Locate the cell with the specified text and output its (x, y) center coordinate. 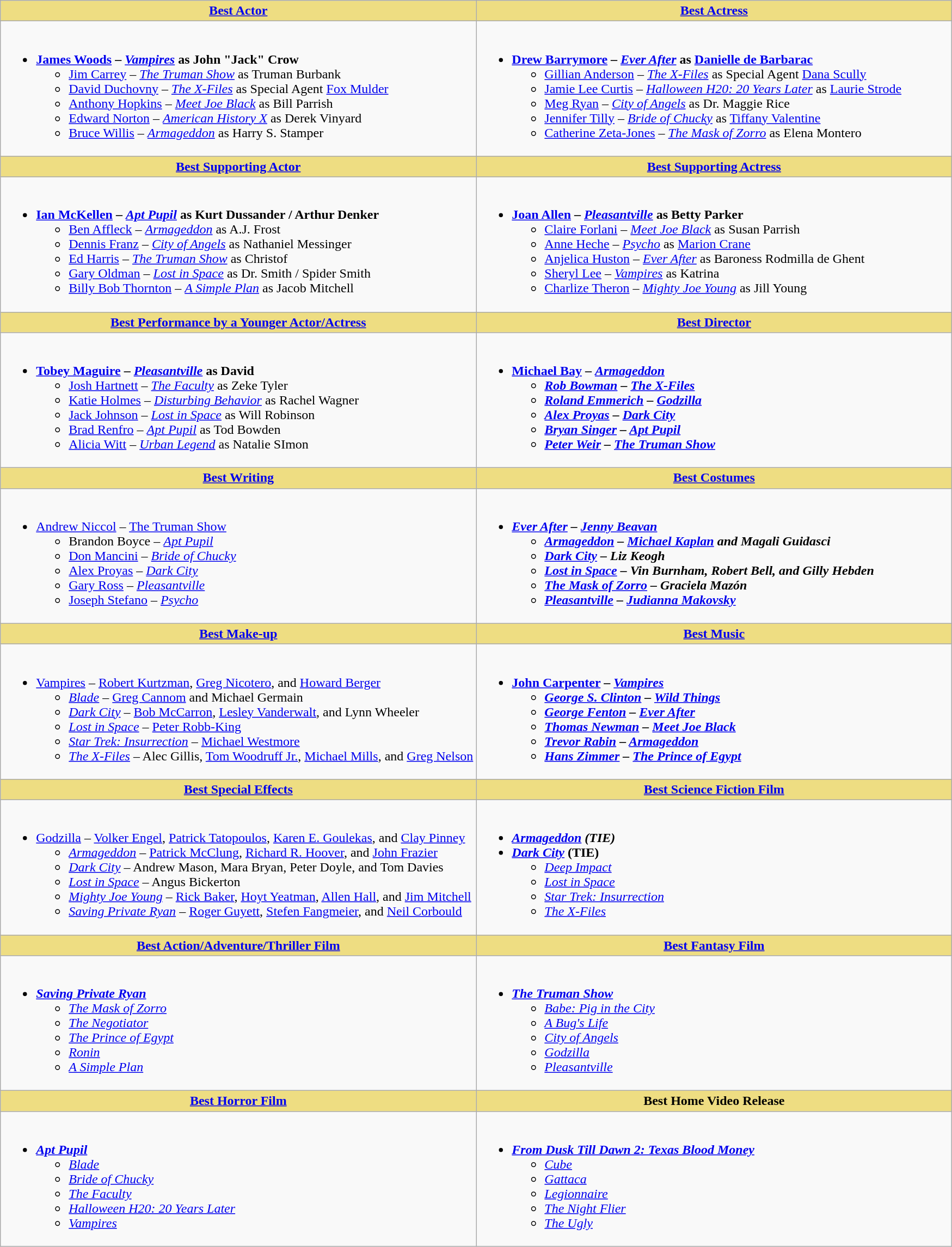
Best Writing (238, 478)
Michael Bay – ArmageddonRob Bowman – The X-FilesRoland Emmerich – GodzillaAlex Proyas – Dark CityBryan Singer – Apt PupilPeter Weir – The Truman Show (714, 400)
Saving Private RyanThe Mask of ZorroThe NegotiatorThe Prince of EgyptRoninA Simple Plan (238, 1023)
Best Special Effects (238, 789)
Best Action/Adventure/Thriller Film (238, 945)
Best Performance by a Younger Actor/Actress (238, 322)
Best Horror Film (238, 1101)
Best Actress (714, 11)
From Dusk Till Dawn 2: Texas Blood MoneyCubeGattacaLegionnaireThe Night FlierThe Ugly (714, 1179)
Best Director (714, 322)
Best Supporting Actress (714, 167)
Best Science Fiction Film (714, 789)
Armageddon (TIE)Dark City (TIE)Deep ImpactLost in SpaceStar Trek: InsurrectionThe X-Files (714, 867)
Best Supporting Actor (238, 167)
Apt PupilBladeBride of ChuckyThe FacultyHalloween H20: 20 Years LaterVampires (238, 1179)
Best Music (714, 634)
Best Make-up (238, 634)
Best Actor (238, 11)
Best Home Video Release (714, 1101)
Best Costumes (714, 478)
The Truman ShowBabe: Pig in the CityA Bug's LifeCity of AngelsGodzillaPleasantville (714, 1023)
Best Fantasy Film (714, 945)
